Detect which cell encompasses the target text, then output its (x, y) center coordinate. 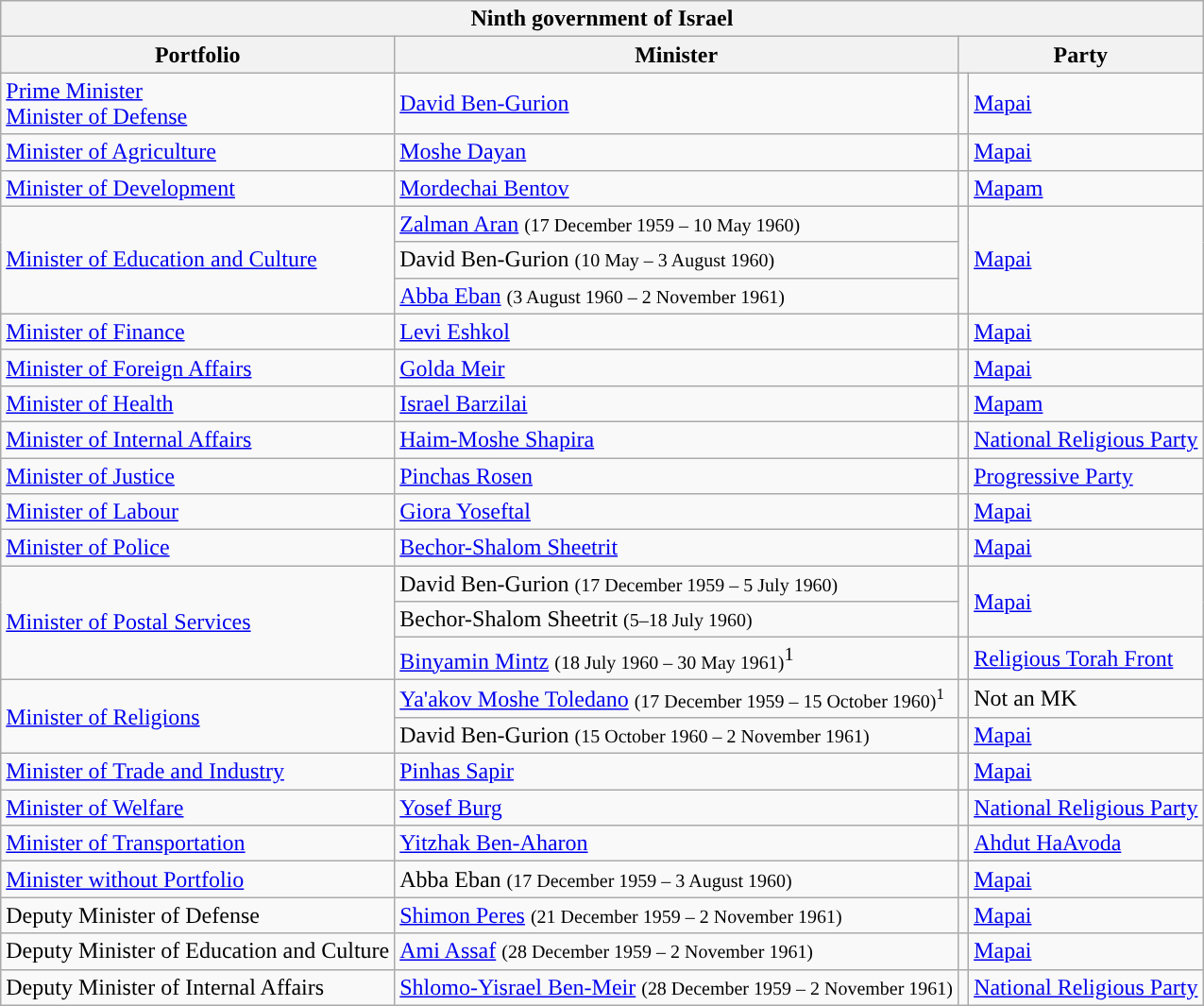
David Ben-Gurion (10 May – 3 August 1960) (676, 260)
Israel Barzilai (676, 403)
Portfolio (198, 55)
Abba Eban (17 December 1959 – 3 August 1960) (676, 879)
Minister of Transportation (198, 844)
Minister of Religions (198, 716)
Levi Eshkol (676, 332)
Religious Torah Front (1086, 659)
Bechor-Shalom Sheetrit (5–18 July 1960) (676, 620)
Moshe Dayan (676, 152)
Party (1080, 55)
Pinchas Rosen (676, 475)
David Ben-Gurion (15 October 1960 – 2 November 1961) (676, 736)
Prime MinisterMinister of Defense (198, 104)
Yitzhak Ben-Aharon (676, 844)
Shimon Peres (21 December 1959 – 2 November 1961) (676, 915)
Not an MK (1086, 698)
David Ben-Gurion (676, 104)
Minister of Justice (198, 475)
Minister of Police (198, 548)
Deputy Minister of Internal Affairs (198, 987)
Minister of Finance (198, 332)
Haim-Moshe Shapira (676, 439)
Minister of Postal Services (198, 623)
Ami Assaf (28 December 1959 – 2 November 1961) (676, 951)
Giora Yoseftal (676, 512)
Bechor-Shalom Sheetrit (676, 548)
Minister of Agriculture (198, 152)
Minister (676, 55)
Ninth government of Israel (602, 19)
David Ben-Gurion (17 December 1959 – 5 July 1960) (676, 584)
Mordechai Bentov (676, 188)
Minister of Labour (198, 512)
Minister of Foreign Affairs (198, 367)
Minister of Internal Affairs (198, 439)
Abba Eban (3 August 1960 – 2 November 1961) (676, 296)
Ya'akov Moshe Toledano (17 December 1959 – 15 October 1960)1 (676, 698)
Binyamin Mintz (18 July 1960 – 30 May 1961)1 (676, 659)
Deputy Minister of Education and Culture (198, 951)
Pinhas Sapir (676, 772)
Minister without Portfolio (198, 879)
Minister of Trade and Industry (198, 772)
Yosef Burg (676, 808)
Shlomo-Yisrael Ben-Meir (28 December 1959 – 2 November 1961) (676, 987)
Progressive Party (1086, 475)
Zalman Aran (17 December 1959 – 10 May 1960) (676, 224)
Deputy Minister of Defense (198, 915)
Golda Meir (676, 367)
Minister of Education and Culture (198, 260)
Minister of Health (198, 403)
Minister of Development (198, 188)
Ahdut HaAvoda (1086, 844)
Minister of Welfare (198, 808)
